Pinpoint the cell where the given text exists, returning its [X, Y] midpoint coordinate. 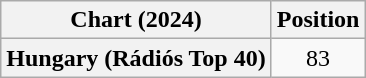
Hungary (Rádiós Top 40) [136, 58]
Chart (2024) [136, 20]
Position [318, 20]
83 [318, 58]
